Determine the (X, Y) coordinate at the center of the cell enclosing the given text.  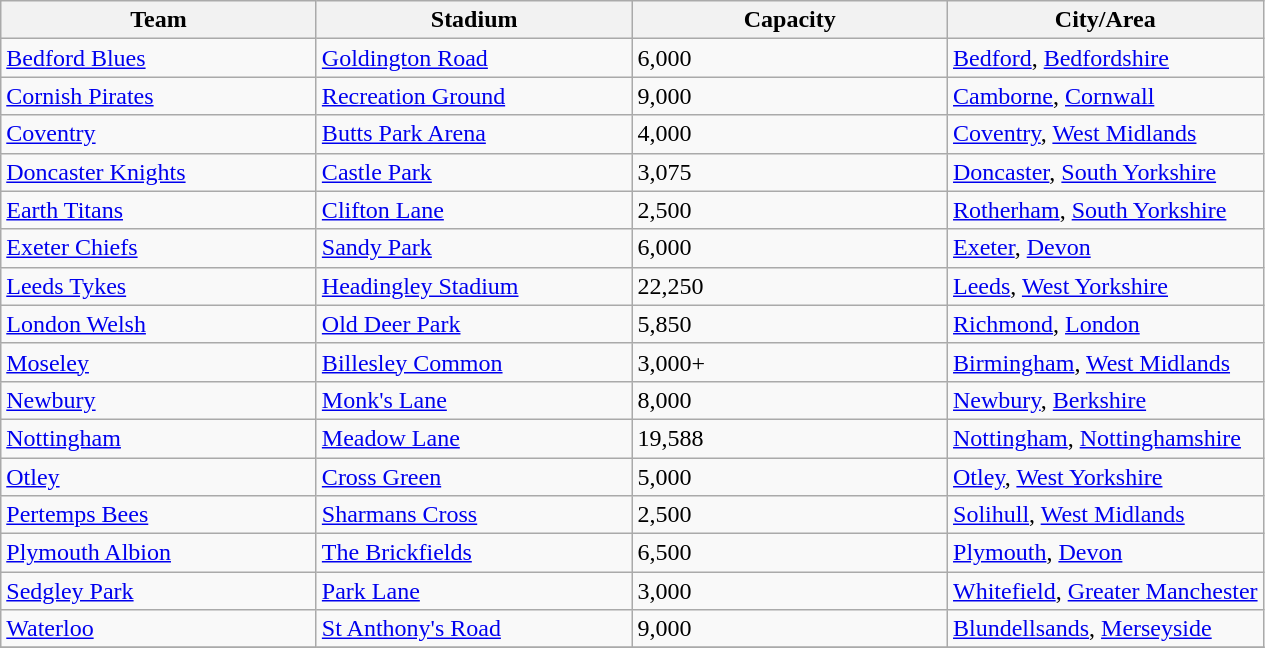
Headingley Stadium (474, 286)
Team (159, 20)
Capacity (790, 20)
Sandy Park (474, 248)
Exeter, Devon (1106, 248)
Bedford Blues (159, 58)
Moseley (159, 362)
Whitefield, Greater Manchester (1106, 591)
Goldington Road (474, 58)
Recreation Ground (474, 96)
Camborne, Cornwall (1106, 96)
Birmingham, West Midlands (1106, 362)
Meadow Lane (474, 438)
Nottingham, Nottinghamshire (1106, 438)
Coventry, West Midlands (1106, 134)
Billesley Common (474, 362)
Sedgley Park (159, 591)
Plymouth, Devon (1106, 553)
Richmond, London (1106, 324)
Doncaster Knights (159, 172)
Exeter Chiefs (159, 248)
19,588 (790, 438)
Otley, West Yorkshire (1106, 477)
Cornish Pirates (159, 96)
3,000+ (790, 362)
3,000 (790, 591)
Clifton Lane (474, 210)
Nottingham (159, 438)
Cross Green (474, 477)
22,250 (790, 286)
Earth Titans (159, 210)
Newbury, Berkshire (1106, 400)
Leeds, West Yorkshire (1106, 286)
Solihull, West Midlands (1106, 515)
Pertemps Bees (159, 515)
3,075 (790, 172)
Coventry (159, 134)
5,000 (790, 477)
8,000 (790, 400)
The Brickfields (474, 553)
City/Area (1106, 20)
4,000 (790, 134)
St Anthony's Road (474, 629)
Butts Park Arena (474, 134)
Plymouth Albion (159, 553)
Stadium (474, 20)
Park Lane (474, 591)
Rotherham, South Yorkshire (1106, 210)
Newbury (159, 400)
6,500 (790, 553)
Otley (159, 477)
Waterloo (159, 629)
London Welsh (159, 324)
Doncaster, South Yorkshire (1106, 172)
Old Deer Park (474, 324)
Sharmans Cross (474, 515)
Castle Park (474, 172)
Bedford, Bedfordshire (1106, 58)
Leeds Tykes (159, 286)
Monk's Lane (474, 400)
Blundellsands, Merseyside (1106, 629)
5,850 (790, 324)
